Return (x, y) of the center of cell containing provided text 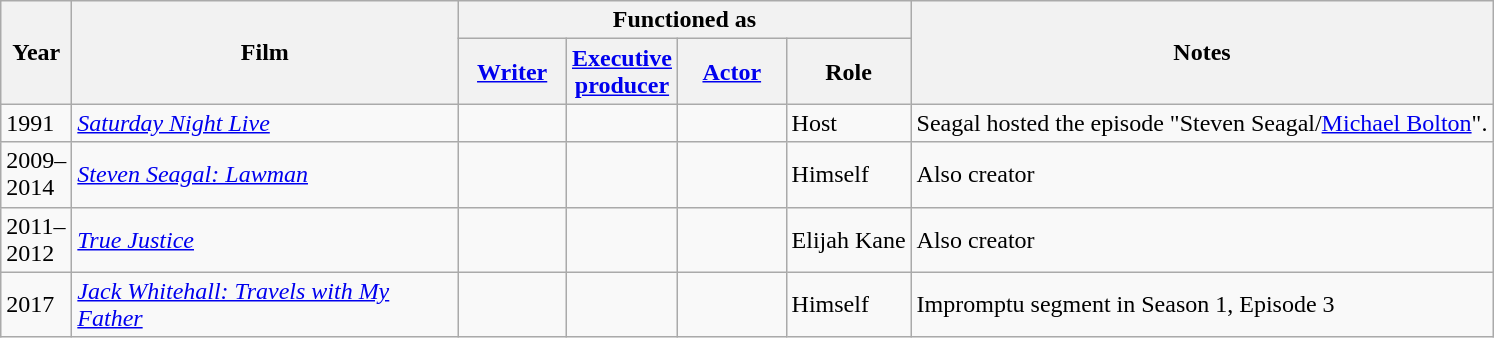
True Justice (265, 240)
1991 (36, 123)
Executive producer (622, 72)
Writer (512, 72)
Jack Whitehall: Travels with My Father (265, 304)
Year (36, 52)
Actor (732, 72)
Seagal hosted the episode "Steven Seagal/Michael Bolton". (1202, 123)
Saturday Night Live (265, 123)
Role (848, 72)
Steven Seagal: Lawman (265, 174)
Host (848, 123)
Impromptu segment in Season 1, Episode 3 (1202, 304)
2017 (36, 304)
2009–2014 (36, 174)
Film (265, 52)
Elijah Kane (848, 240)
2011–2012 (36, 240)
Functioned as (684, 20)
Notes (1202, 52)
